Extract the [X, Y] coordinate from the center of the cell holding the provided text.  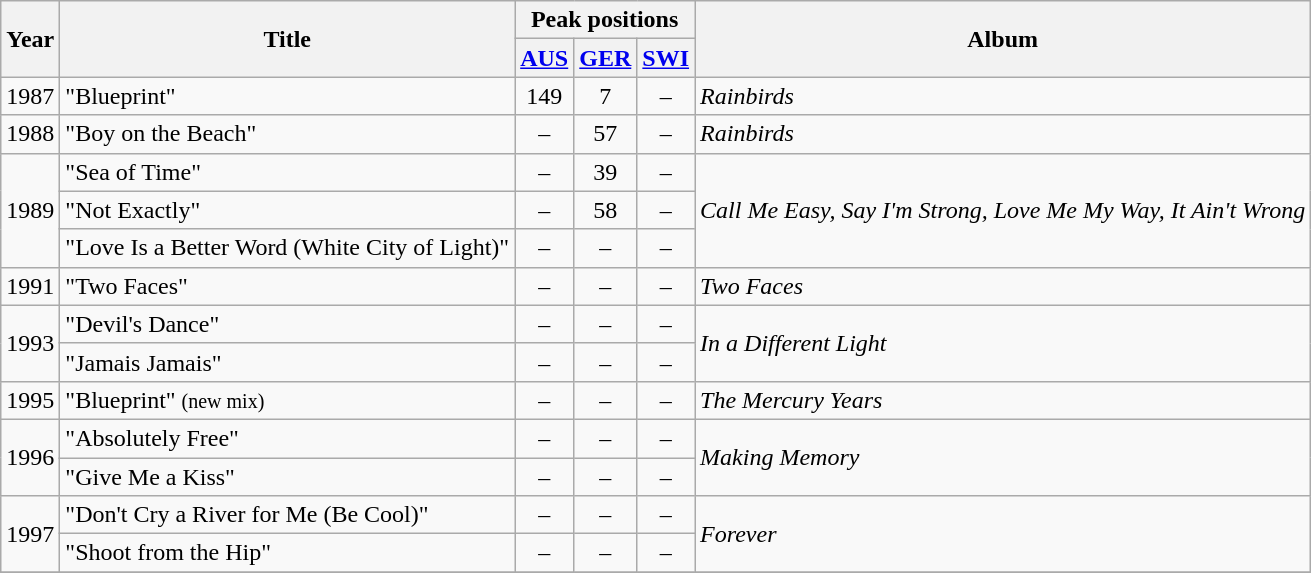
"Boy on the Beach" [288, 134]
39 [606, 172]
"Sea of Time" [288, 172]
1991 [30, 286]
AUS [544, 58]
7 [606, 96]
Call Me Easy, Say I'm Strong, Love Me My Way, It Ain't Wrong [1003, 210]
"Blueprint" (new mix) [288, 400]
SWI [666, 58]
58 [606, 210]
1996 [30, 457]
"Blueprint" [288, 96]
Making Memory [1003, 457]
Peak positions [605, 20]
"Devil's Dance" [288, 324]
1989 [30, 210]
Two Faces [1003, 286]
"Love Is a Better Word (White City of Light)" [288, 248]
1987 [30, 96]
"Absolutely Free" [288, 438]
"Jamais Jamais" [288, 362]
"Don't Cry a River for Me (Be Cool)" [288, 515]
Forever [1003, 534]
Title [288, 39]
1988 [30, 134]
1995 [30, 400]
57 [606, 134]
"Not Exactly" [288, 210]
"Shoot from the Hip" [288, 553]
The Mercury Years [1003, 400]
149 [544, 96]
GER [606, 58]
In a Different Light [1003, 343]
Album [1003, 39]
1993 [30, 343]
Year [30, 39]
"Give Me a Kiss" [288, 477]
"Two Faces" [288, 286]
1997 [30, 534]
